Find where the given text appears and provide that cell's center as (X, Y) coordinate. 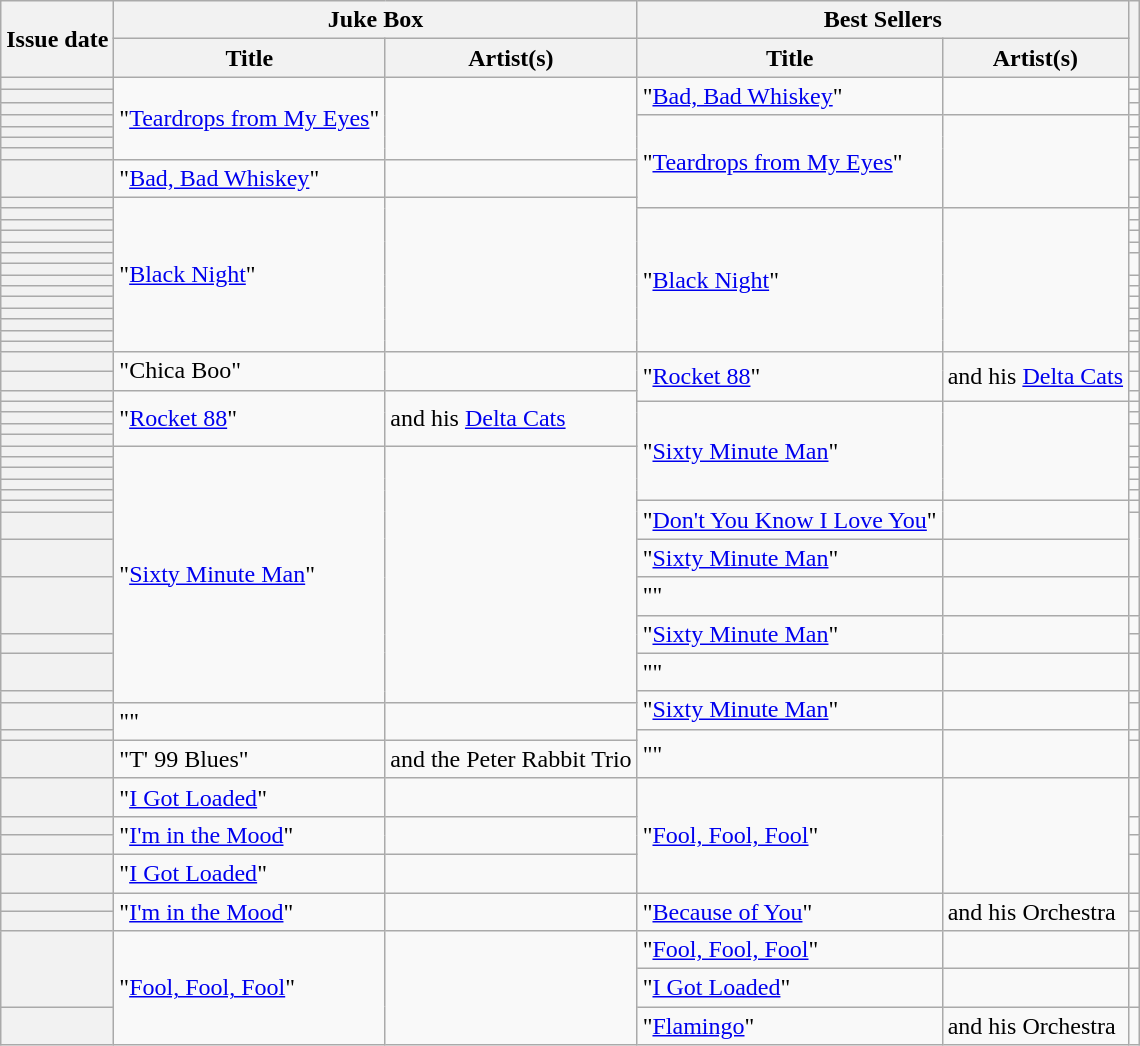
Issue date (58, 39)
"Because of You" (790, 911)
"Don't You Know I Love You" (790, 520)
Juke Box (376, 20)
"Chica Boo" (250, 371)
Best Sellers (882, 20)
"Flamingo" (790, 1026)
and the Peter Rabbit Trio (511, 759)
"T' 99 Blues" (250, 759)
